Locate the cell with the specified text and output its [X, Y] center coordinate. 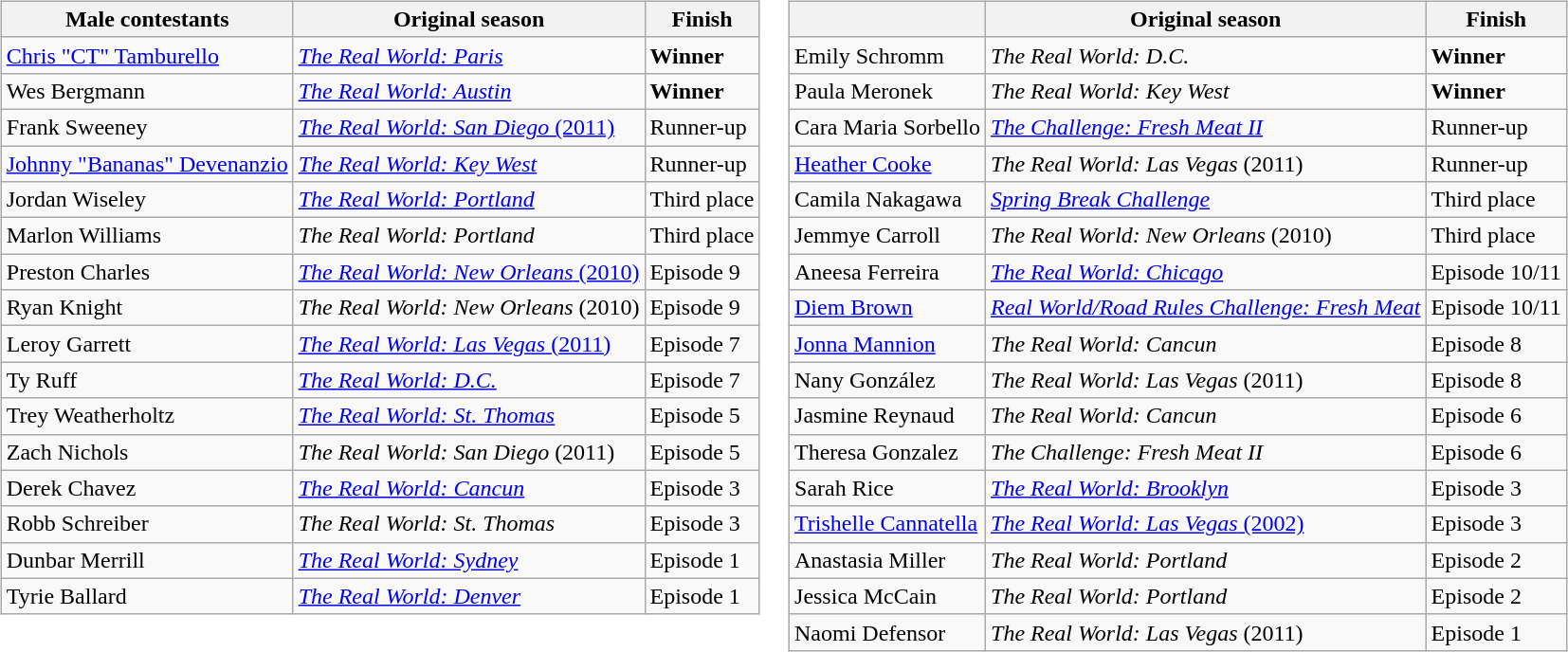
The Real World: Brooklyn [1206, 488]
Aneesa Ferreira [887, 272]
Trishelle Cannatella [887, 524]
Jemmye Carroll [887, 236]
Jonna Mannion [887, 344]
Preston Charles [147, 272]
Ty Ruff [147, 380]
Sarah Rice [887, 488]
Cara Maria Sorbello [887, 127]
The Real World: Las Vegas (2002) [1206, 524]
Heather Cooke [887, 164]
Robb Schreiber [147, 524]
Chris "CT" Tamburello [147, 55]
Real World/Road Rules Challenge: Fresh Meat [1206, 308]
Nany González [887, 380]
Anastasia Miller [887, 560]
Naomi Defensor [887, 632]
Ryan Knight [147, 308]
Emily Schromm [887, 55]
Trey Weatherholtz [147, 416]
Wes Bergmann [147, 91]
Dunbar Merrill [147, 560]
Jasmine Reynaud [887, 416]
Zach Nichols [147, 452]
Diem Brown [887, 308]
Marlon Williams [147, 236]
Leroy Garrett [147, 344]
Jordan Wiseley [147, 200]
Paula Meronek [887, 91]
The Real World: Austin [468, 91]
Male contestants [147, 19]
Jessica McCain [887, 596]
Tyrie Ballard [147, 596]
Spring Break Challenge [1206, 200]
Johnny "Bananas" Devenanzio [147, 164]
The Real World: Paris [468, 55]
Derek Chavez [147, 488]
The Real World: Chicago [1206, 272]
Theresa Gonzalez [887, 452]
The Real World: Sydney [468, 560]
Camila Nakagawa [887, 200]
Frank Sweeney [147, 127]
The Real World: Denver [468, 596]
